Scan for the cell matching the given text and deliver its (x, y) coordinate at center. 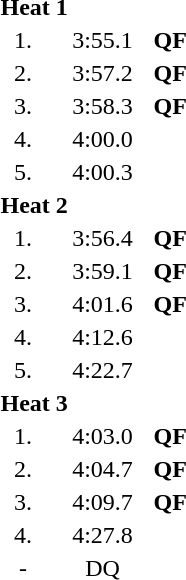
4:01.6 (102, 304)
3:59.1 (102, 271)
4:04.7 (102, 469)
3:58.3 (102, 106)
4:12.6 (102, 337)
4:00.0 (102, 139)
4:22.7 (102, 370)
4:00.3 (102, 172)
3:56.4 (102, 238)
3:57.2 (102, 73)
3:55.1 (102, 40)
4:27.8 (102, 535)
4:09.7 (102, 502)
4:03.0 (102, 436)
